Capture the cell that displays the provided text and extract its (x, y) central coordinate. 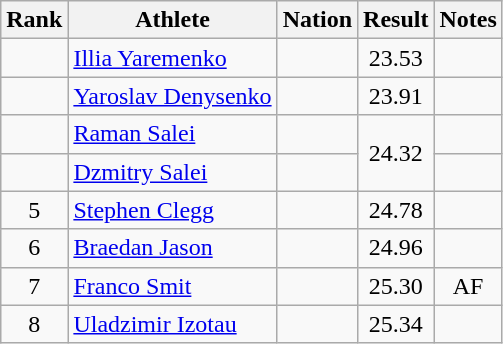
24.96 (396, 248)
Stephen Clegg (172, 210)
Notes (468, 20)
Athlete (172, 20)
24.32 (396, 153)
Raman Salei (172, 134)
Yaroslav Denysenko (172, 96)
Result (396, 20)
23.53 (396, 58)
25.34 (396, 324)
6 (34, 248)
23.91 (396, 96)
Dzmitry Salei (172, 172)
AF (468, 286)
24.78 (396, 210)
Braedan Jason (172, 248)
Nation (317, 20)
Illia Yaremenko (172, 58)
Uladzimir Izotau (172, 324)
Rank (34, 20)
8 (34, 324)
25.30 (396, 286)
7 (34, 286)
Franco Smit (172, 286)
5 (34, 210)
